Find where the given text appears and provide that cell's center as (x, y) coordinate. 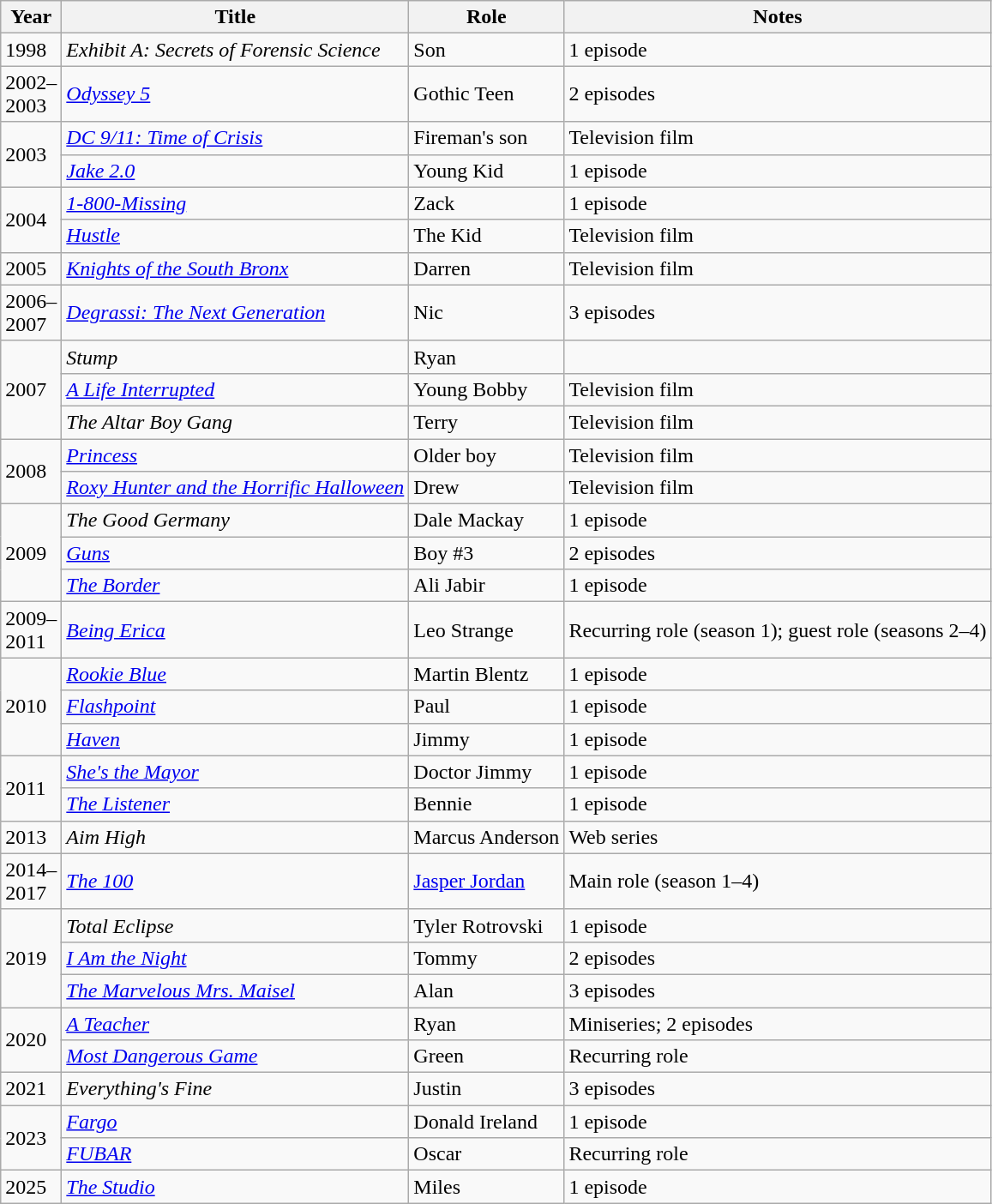
Degrassi: The Next Generation (235, 312)
Odyssey 5 (235, 94)
Terry (487, 422)
The Good Germany (235, 521)
The Studio (235, 1187)
Roxy Hunter and the Horrific Halloween (235, 488)
Gothic Teen (487, 94)
2006–2007 (31, 312)
Son (487, 50)
Martin Blentz (487, 674)
Being Erica (235, 629)
The Border (235, 586)
The Kid (487, 236)
Bennie (487, 804)
2019 (31, 958)
Boy #3 (487, 553)
2020 (31, 1039)
1-800-Missing (235, 203)
2009–2011 (31, 629)
Year (31, 17)
Guns (235, 553)
Main role (season 1–4) (778, 882)
Paul (487, 707)
2004 (31, 220)
Most Dangerous Game (235, 1057)
A Teacher (235, 1023)
2010 (31, 707)
Web series (778, 837)
The Altar Boy Gang (235, 422)
A Life Interrupted (235, 389)
Aim High (235, 837)
2023 (31, 1138)
Flashpoint (235, 707)
2021 (31, 1089)
2011 (31, 788)
2007 (31, 389)
The 100 (235, 882)
1998 (31, 50)
Tyler Rotrovski (487, 925)
2013 (31, 837)
Zack (487, 203)
Darren (487, 268)
Drew (487, 488)
Tommy (487, 958)
Stump (235, 357)
2008 (31, 472)
2014–2017 (31, 882)
Jake 2.0 (235, 171)
Total Eclipse (235, 925)
2009 (31, 553)
FUBAR (235, 1154)
2025 (31, 1187)
Leo Strange (487, 629)
Haven (235, 739)
The Marvelous Mrs. Maisel (235, 990)
2002–2003 (31, 94)
Miniseries; 2 episodes (778, 1023)
Young Bobby (487, 389)
Notes (778, 17)
Marcus Anderson (487, 837)
Knights of the South Bronx (235, 268)
Green (487, 1057)
She's the Mayor (235, 772)
Jimmy (487, 739)
2005 (31, 268)
Jasper Jordan (487, 882)
Role (487, 17)
Dale Mackay (487, 521)
Exhibit A: Secrets of Forensic Science (235, 50)
Recurring role (season 1); guest role (seasons 2–4) (778, 629)
Miles (487, 1187)
Everything's Fine (235, 1089)
Fireman's son (487, 138)
Nic (487, 312)
Ali Jabir (487, 586)
Hustle (235, 236)
Princess (235, 455)
Fargo (235, 1122)
Older boy (487, 455)
Alan (487, 990)
Justin (487, 1089)
Title (235, 17)
DC 9/11: Time of Crisis (235, 138)
Doctor Jimmy (487, 772)
The Listener (235, 804)
2003 (31, 154)
Rookie Blue (235, 674)
Donald Ireland (487, 1122)
I Am the Night (235, 958)
Oscar (487, 1154)
Young Kid (487, 171)
